Find where the given text appears and provide that cell's center as (X, Y) coordinate. 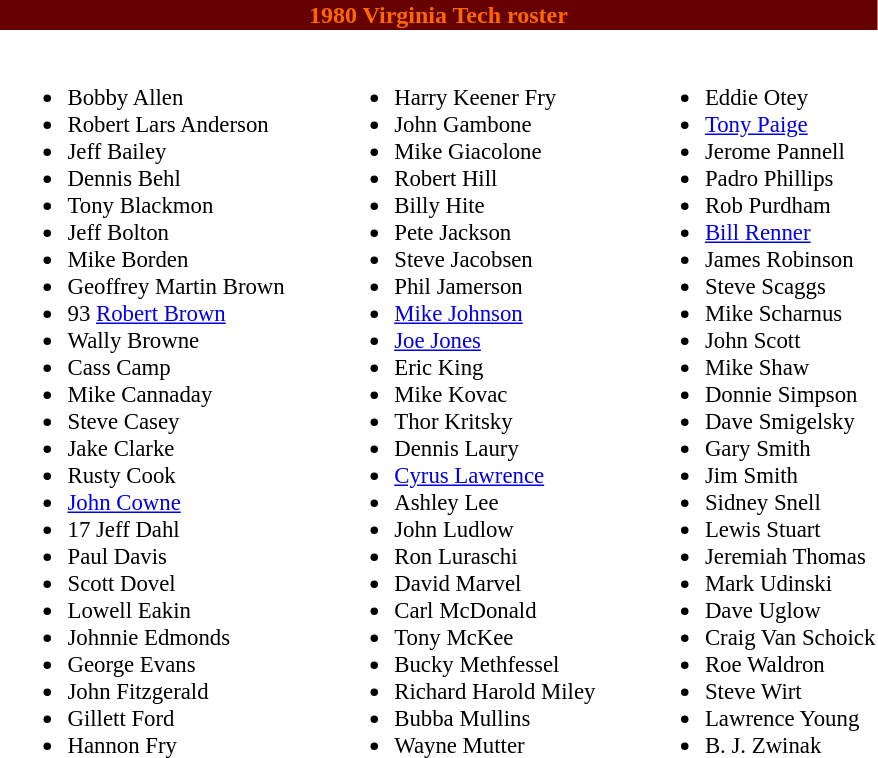
1980 Virginia Tech roster (438, 15)
